Output the [x, y] coordinate of the center of the cell containing the given text.  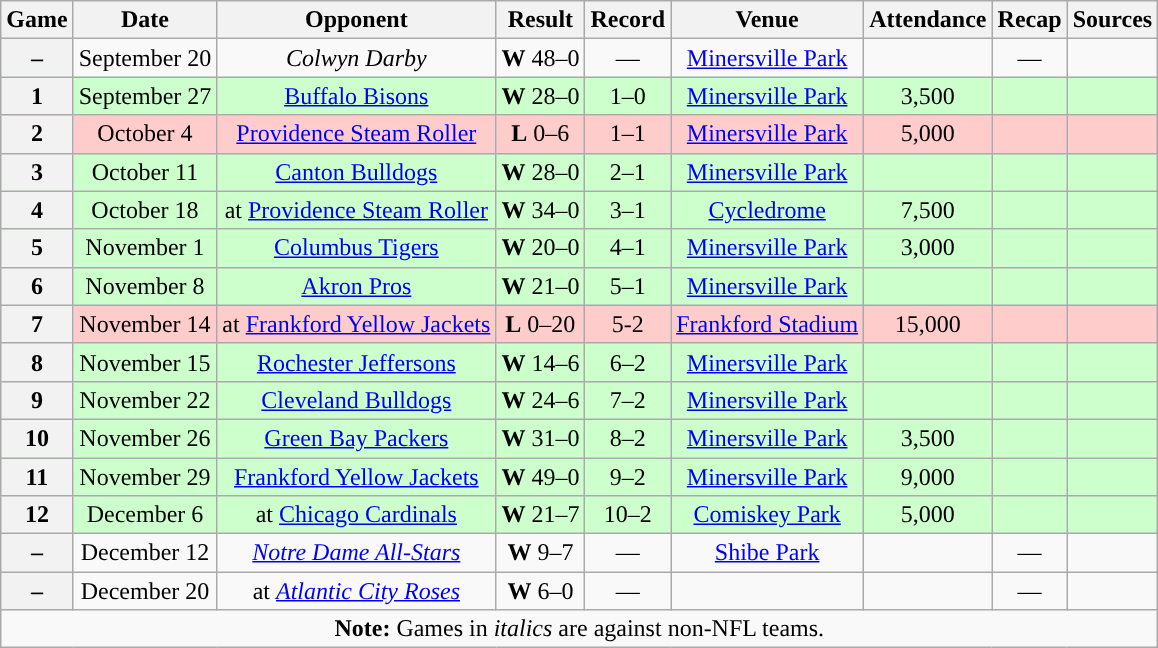
3–1 [628, 210]
2 [37, 134]
3,000 [928, 248]
9–2 [628, 477]
December 6 [145, 515]
7 [37, 324]
Result [540, 20]
at Chicago Cardinals [356, 515]
Akron Pros [356, 286]
7–2 [628, 400]
November 14 [145, 324]
Date [145, 20]
15,000 [928, 324]
1 [37, 96]
November 15 [145, 362]
9,000 [928, 477]
at Frankford Yellow Jackets [356, 324]
5 [37, 248]
L 0–20 [540, 324]
Attendance [928, 20]
Frankford Yellow Jackets [356, 477]
at Atlantic City Roses [356, 591]
6 [37, 286]
Rochester Jeffersons [356, 362]
4 [37, 210]
W 48–0 [540, 58]
Canton Bulldogs [356, 172]
at Providence Steam Roller [356, 210]
Record [628, 20]
12 [37, 515]
5–1 [628, 286]
W 21–7 [540, 515]
October 18 [145, 210]
5-2 [628, 324]
Providence Steam Roller [356, 134]
W 6–0 [540, 591]
Cleveland Bulldogs [356, 400]
10 [37, 438]
W 21–0 [540, 286]
3 [37, 172]
W 14–6 [540, 362]
Game [37, 20]
L 0–6 [540, 134]
November 22 [145, 400]
Note: Games in italics are against non-NFL teams. [580, 629]
November 29 [145, 477]
4–1 [628, 248]
October 11 [145, 172]
11 [37, 477]
Buffalo Bisons [356, 96]
Recap [1030, 20]
Sources [1112, 20]
W 34–0 [540, 210]
December 12 [145, 553]
Frankford Stadium [768, 324]
September 27 [145, 96]
W 9–7 [540, 553]
8 [37, 362]
Comiskey Park [768, 515]
W 31–0 [540, 438]
Cycledrome [768, 210]
November 1 [145, 248]
1–0 [628, 96]
8–2 [628, 438]
September 20 [145, 58]
W 24–6 [540, 400]
October 4 [145, 134]
10–2 [628, 515]
Columbus Tigers [356, 248]
Opponent [356, 20]
2–1 [628, 172]
Notre Dame All-Stars [356, 553]
November 8 [145, 286]
Green Bay Packers [356, 438]
9 [37, 400]
7,500 [928, 210]
1–1 [628, 134]
November 26 [145, 438]
W 49–0 [540, 477]
W 20–0 [540, 248]
Shibe Park [768, 553]
Venue [768, 20]
Colwyn Darby [356, 58]
6–2 [628, 362]
December 20 [145, 591]
